Find where the given text appears and provide that cell's center as [X, Y] coordinate. 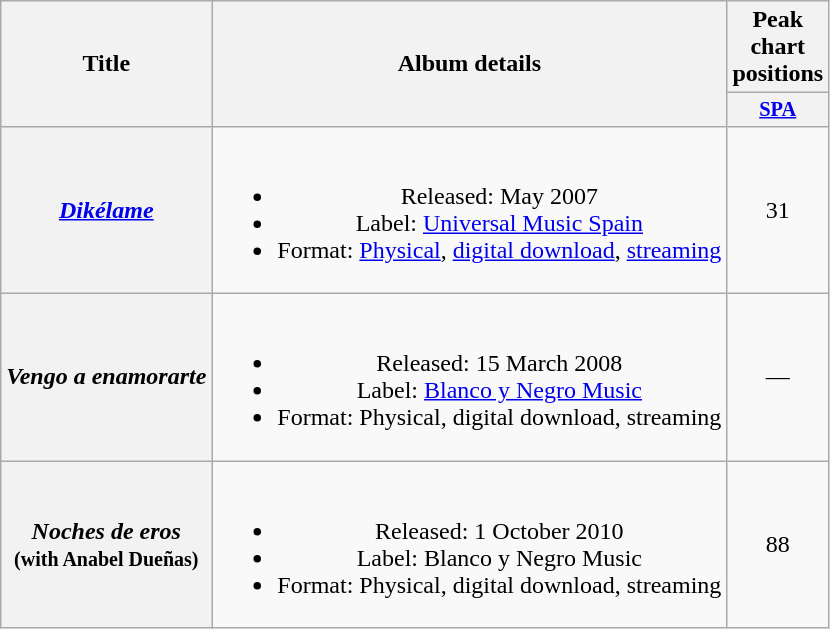
Released: 1 October 2010Label: Blanco y Negro MusicFormat: Physical, digital download, streaming [470, 544]
31 [778, 210]
Released: 15 March 2008Label: Blanco y Negro MusicFormat: Physical, digital download, streaming [470, 378]
— [778, 378]
Peak chartpositions [778, 47]
Noches de eros(with Anabel Dueñas) [106, 544]
Released: May 2007Label: Universal Music SpainFormat: Physical, digital download, streaming [470, 210]
Dikélame [106, 210]
Vengo a enamorarte [106, 378]
88 [778, 544]
Title [106, 64]
SPA [778, 110]
Album details [470, 64]
